Determine the (x, y) coordinate at the center of the cell enclosing the given text.  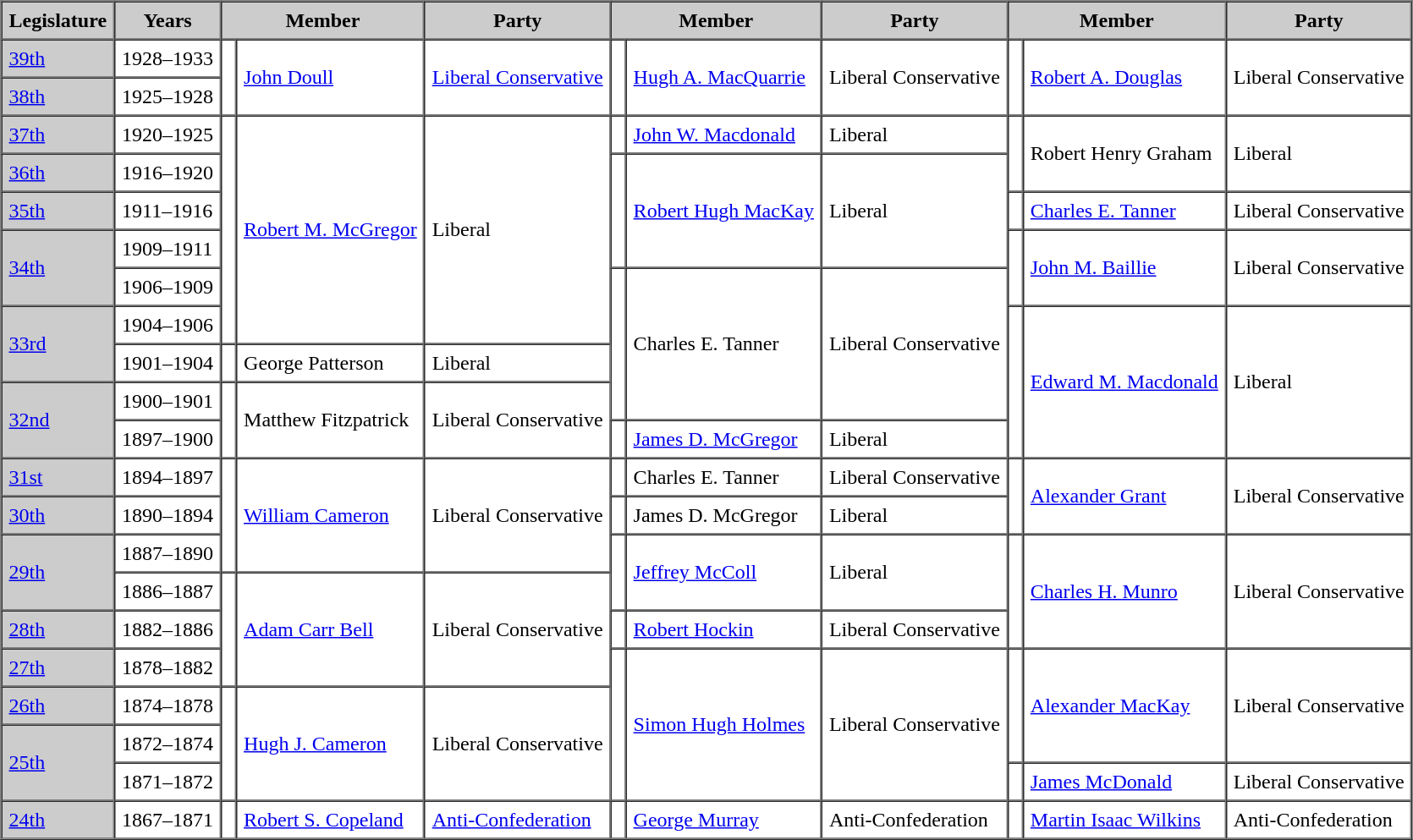
Robert S. Copeland (330, 819)
27th (58, 667)
1890–1894 (168, 514)
Hugh J. Cameron (330, 744)
John W. Macdonald (724, 134)
1867–1871 (168, 819)
35th (58, 210)
George Murray (724, 819)
Martin Isaac Wilkins (1124, 819)
29th (58, 573)
1928–1933 (168, 58)
1920–1925 (168, 134)
Jeffrey McColl (724, 573)
1900–1901 (168, 401)
1901–1904 (168, 362)
Edward M. Macdonald (1124, 382)
25th (58, 762)
Legislature (58, 20)
Robert Henry Graham (1124, 153)
Robert Hugh MacKay (724, 211)
39th (58, 58)
1882–1886 (168, 629)
Robert M. McGregor (330, 229)
Years (168, 20)
32nd (58, 420)
1886–1887 (168, 590)
John M. Baillie (1124, 268)
30th (58, 514)
26th (58, 705)
Charles H. Munro (1124, 592)
1874–1878 (168, 705)
34th (58, 268)
1916–1920 (168, 173)
1925–1928 (168, 96)
Robert Hockin (724, 629)
1911–1916 (168, 210)
Alexander MacKay (1124, 705)
George Patterson (330, 362)
James McDonald (1124, 782)
28th (58, 629)
36th (58, 173)
Matthew Fitzpatrick (330, 420)
Simon Hugh Holmes (724, 724)
John Doull (330, 77)
1872–1874 (168, 743)
1904–1906 (168, 325)
1906–1909 (168, 286)
31st (58, 477)
38th (58, 96)
Alexander Grant (1124, 497)
Adam Carr Bell (330, 629)
1878–1882 (168, 667)
William Cameron (330, 516)
1897–1900 (168, 438)
24th (58, 819)
Hugh A. MacQuarrie (724, 77)
1887–1890 (168, 553)
37th (58, 134)
33rd (58, 344)
Robert A. Douglas (1124, 77)
1909–1911 (168, 249)
1871–1872 (168, 782)
1894–1897 (168, 477)
